Output the [x, y] coordinate of the center of the cell containing the given text.  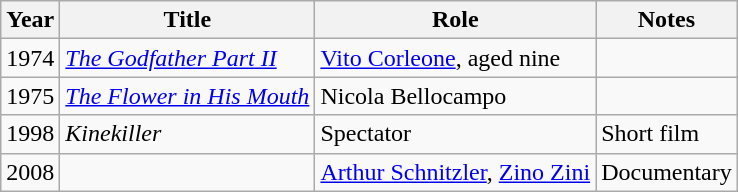
1998 [30, 134]
2008 [30, 172]
1975 [30, 96]
1974 [30, 58]
Year [30, 20]
The Godfather Part II [188, 58]
Vito Corleone, aged nine [456, 58]
Short film [667, 134]
The Flower in His Mouth [188, 96]
Nicola Bellocampo [456, 96]
Documentary [667, 172]
Arthur Schnitzler, Zino Zini [456, 172]
Spectator [456, 134]
Kinekiller [188, 134]
Role [456, 20]
Notes [667, 20]
Title [188, 20]
